Find where the given text appears and provide that cell's center as [X, Y] coordinate. 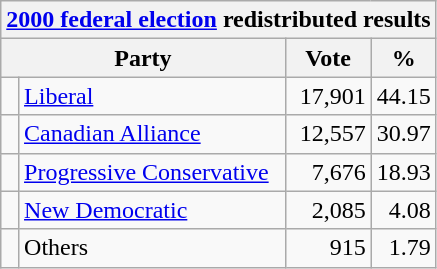
% [404, 58]
915 [328, 248]
2,085 [328, 210]
Party [143, 58]
Others [152, 248]
17,901 [328, 96]
7,676 [328, 172]
New Democratic [152, 210]
30.97 [404, 134]
Canadian Alliance [152, 134]
44.15 [404, 96]
12,557 [328, 134]
Progressive Conservative [152, 172]
2000 federal election redistributed results [218, 20]
Liberal [152, 96]
18.93 [404, 172]
1.79 [404, 248]
4.08 [404, 210]
Vote [328, 58]
